Output the (X, Y) coordinate of the center of the cell containing the given text.  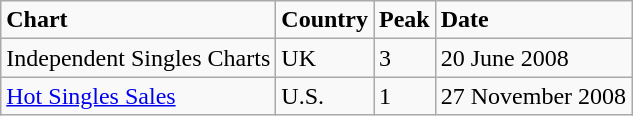
Date (533, 20)
Chart (138, 20)
UK (325, 58)
Peak (405, 20)
U.S. (325, 96)
20 June 2008 (533, 58)
Independent Singles Charts (138, 58)
27 November 2008 (533, 96)
Hot Singles Sales (138, 96)
Country (325, 20)
1 (405, 96)
3 (405, 58)
